Provide the (x, y) coordinate of the cell's center where the given text is located.  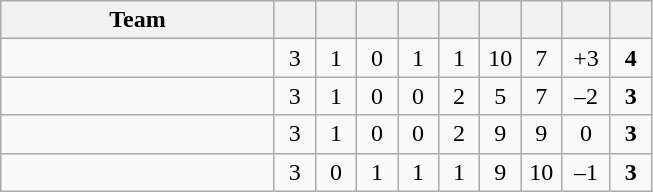
5 (500, 96)
–2 (586, 96)
Team (138, 20)
+3 (586, 58)
4 (630, 58)
–1 (586, 172)
